Identify which cell holds the provided text, then report its [X, Y] central coordinate. 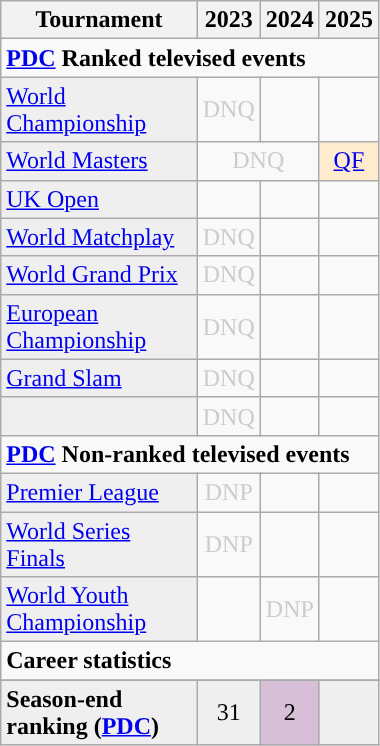
Career statistics [190, 661]
2024 [290, 20]
European Championship [99, 326]
World Grand Prix [99, 275]
World Youth Championship [99, 610]
31 [228, 712]
World Series Finals [99, 544]
PDC Ranked televised events [190, 58]
UK Open [99, 199]
Tournament [99, 20]
World Matchplay [99, 237]
World Championship [99, 110]
PDC Non-ranked televised events [190, 454]
Premier League [99, 492]
2025 [348, 20]
Grand Slam [99, 378]
2023 [228, 20]
2 [290, 712]
Season-end ranking (PDC) [99, 712]
World Masters [99, 161]
QF [348, 161]
